Scan for the cell matching the given text and deliver its (X, Y) coordinate at center. 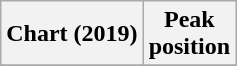
Peakposition (189, 34)
Chart (2019) (72, 34)
